Identify which cell holds the provided text, then report its [x, y] central coordinate. 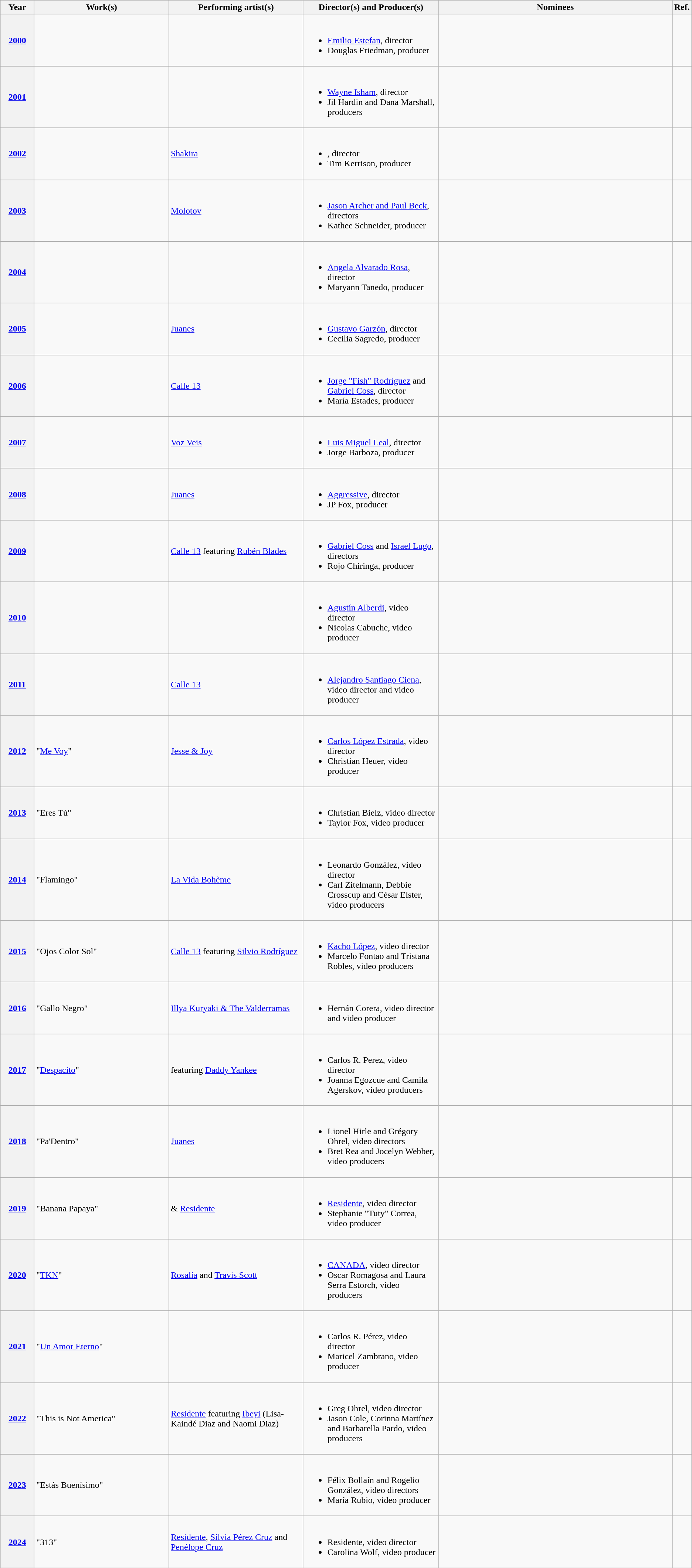
Voz Veis [236, 442]
Lionel Hirle and Grégory Ohrel, video directorsBret Rea and Jocelyn Webber, video producers [371, 1142]
Félix Bollaín and Rogelio González, video directorsMaría Rubio, video producer [371, 1485]
"This is Not America" [102, 1418]
2012 [17, 751]
Wayne Isham, directorJil Hardin and Dana Marshall, producers [371, 97]
2001 [17, 97]
2000 [17, 40]
CANADA, video directorOscar Romagosa and Laura Serra Estorch, video producers [371, 1275]
2006 [17, 386]
, directorTim Kerrison, producer [371, 154]
"Banana Papaya" [102, 1208]
"313" [102, 1542]
Alejandro Santiago Ciena, video director and video producer [371, 684]
2007 [17, 442]
Work(s) [102, 7]
Carlos R. Pérez, video directorMaricel Zambrano, video producer [371, 1347]
"TKN" [102, 1275]
"Pa'Dentro" [102, 1142]
2022 [17, 1418]
Rosalía and Travis Scott [236, 1275]
Gustavo Garzón, directorCecilia Sagredo, producer [371, 329]
Kacho López, video directorMarcelo Fontao and Tristana Robles, video producers [371, 951]
Residente featuring Ibeyi (Lisa-Kaindé Diaz and Naomi Diaz) [236, 1418]
2013 [17, 813]
2020 [17, 1275]
"Estás Buenísimo" [102, 1485]
Leonardo González, video directorCarl Zitelmann, Debbie Crosscup and César Elster, video producers [371, 880]
"Me Voy" [102, 751]
2021 [17, 1347]
2016 [17, 1008]
2024 [17, 1542]
Molotov [236, 211]
2005 [17, 329]
2011 [17, 684]
Angela Alvarado Rosa, directorMaryann Tanedo, producer [371, 272]
Luis Miguel Leal, directorJorge Barboza, producer [371, 442]
Jason Archer and Paul Beck, directorsKathee Schneider, producer [371, 211]
Agustín Alberdi, video directorNicolas Cabuche, video producer [371, 618]
Residente, video directorStephanie "Tuty" Correa, video producer [371, 1208]
2004 [17, 272]
Ref. [682, 7]
Christian Bielz, video directorTaylor Fox, video producer [371, 813]
"Flamingo" [102, 880]
Jorge "Fish" Rodríguez and Gabriel Coss, directorMaría Estades, producer [371, 386]
Director(s) and Producer(s) [371, 7]
2019 [17, 1208]
"Eres Tú" [102, 813]
Hernán Corera, video director and video producer [371, 1008]
La Vida Bohème [236, 880]
2009 [17, 551]
Aggressive, directorJP Fox, producer [371, 494]
2003 [17, 211]
Jesse & Joy [236, 751]
Year [17, 7]
Calle 13 featuring Silvio Rodríguez [236, 951]
& Residente [236, 1208]
Carlos R. Perez, video directorJoanna Egozcue and Camila Agerskov, video producers [371, 1070]
Carlos López Estrada, video directorChristian Heuer, video producer [371, 751]
2014 [17, 880]
Performing artist(s) [236, 7]
Greg Ohrel, video directorJason Cole, Corinna Martínez and Barbarella Pardo, video producers [371, 1418]
Residente, Sílvia Pérez Cruz and Penélope Cruz [236, 1542]
"Ojos Color Sol" [102, 951]
Emilio Estefan, directorDouglas Friedman, producer [371, 40]
2002 [17, 154]
2010 [17, 618]
"Despacito" [102, 1070]
Gabriel Coss and Israel Lugo, directorsRojo Chiringa, producer [371, 551]
Nominees [555, 7]
"Un Amor Eterno" [102, 1347]
2023 [17, 1485]
2017 [17, 1070]
"Gallo Negro" [102, 1008]
featuring Daddy Yankee [236, 1070]
2008 [17, 494]
Illya Kuryaki & The Valderramas [236, 1008]
Calle 13 featuring Rubén Blades [236, 551]
2018 [17, 1142]
Shakira [236, 154]
Residente, video directorCarolina Wolf, video producer [371, 1542]
2015 [17, 951]
